For the text-containing cell, return its midpoint in (x, y) coordinate format. 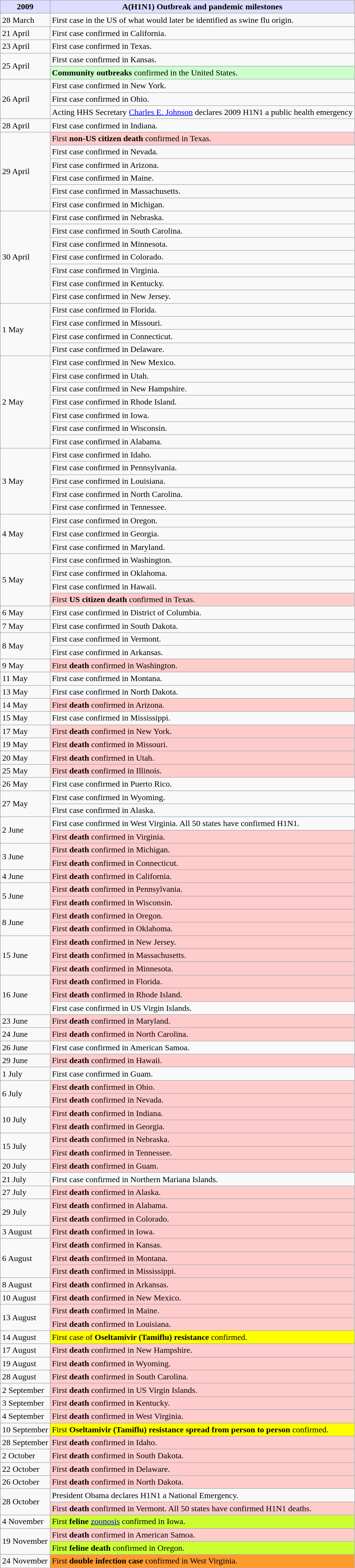
First death confirmed in Ohio. (202, 1087)
First death confirmed in American Samoa. (202, 1535)
First case confirmed in Arizona. (202, 165)
First death confirmed in Hawaii. (202, 1061)
First case confirmed in Utah. (202, 375)
First death confirmed in Connecticut. (202, 863)
10 July (25, 1120)
First case confirmed in Alaska. (202, 810)
First death confirmed in California. (202, 876)
First case confirmed in Delaware. (202, 349)
First case confirmed in American Samoa. (202, 1048)
26 May (25, 784)
1 May (25, 329)
First case confirmed in Maryland. (202, 547)
3 August (25, 1232)
19 November (25, 1541)
2 May (25, 402)
4 November (25, 1522)
First case confirmed in Vermont. (202, 639)
First case confirmed in Arkansas. (202, 652)
10 September (25, 1430)
First case confirmed in Florida. (202, 310)
2 June (25, 830)
22 October (25, 1469)
First case confirmed in Washington. (202, 560)
First death confirmed in North Carolina. (202, 1034)
First death confirmed in Idaho. (202, 1443)
First case confirmed in Idaho. (202, 455)
First case confirmed in Missouri. (202, 323)
6 May (25, 613)
First non-US citizen death confirmed in Texas. (202, 138)
First death confirmed in Maine. (202, 1311)
First case confirmed in Georgia. (202, 534)
28 April (25, 125)
Acting HHS Secretary Charles E. Johnson declares 2009 H1N1 a public health emergency (202, 112)
First death confirmed in Washington. (202, 665)
First death confirmed in South Dakota. (202, 1456)
27 May (25, 804)
First case confirmed in Virginia. (202, 270)
First death confirmed in Alaska. (202, 1192)
First case confirmed in North Dakota. (202, 692)
First case confirmed in Connecticut. (202, 336)
26 April (25, 99)
3 June (25, 856)
First case confirmed in Puerto Rico. (202, 784)
First case confirmed in West Virginia. All 50 states have confirmed H1N1. (202, 824)
First case confirmed in Massachusetts. (202, 191)
28 October (25, 1502)
7 May (25, 626)
A(H1N1) Outbreak and pandemic milestones (202, 7)
15 May (25, 718)
First case confirmed in Alabama. (202, 442)
First death confirmed in Vermont. All 50 states have confirmed H1N1 deaths. (202, 1508)
First double infection case confirmed in West Virginia. (202, 1561)
First death confirmed in Kentucky. (202, 1403)
First case confirmed in Colorado. (202, 257)
First death confirmed in Rhode Island. (202, 995)
3 September (25, 1403)
3 May (25, 481)
First case confirmed in Guam. (202, 1074)
First death confirmed in Mississippi. (202, 1271)
First case confirmed in Texas. (202, 46)
14 August (25, 1337)
First case confirmed in New Hampshire. (202, 389)
First death confirmed in Minnesota. (202, 968)
First death confirmed in Oregon. (202, 916)
Community outbreaks confirmed in the United States. (202, 73)
First case confirmed in US Virgin Islands. (202, 1008)
First death confirmed in South Carolina. (202, 1377)
30 April (25, 257)
First case of Oseltamivir (Tamiflu) resistance confirmed. (202, 1337)
16 June (25, 995)
First death confirmed in Guam. (202, 1166)
First death confirmed in Illinois. (202, 771)
First death confirmed in Missouri. (202, 744)
First case confirmed in Hawaii. (202, 587)
First death confirmed in New Jersey. (202, 942)
2 September (25, 1390)
First case confirmed in Kentucky. (202, 283)
First feline zoonosis confirmed in Iowa. (202, 1522)
First death confirmed in Colorado. (202, 1218)
First death confirmed in Oklahoma. (202, 929)
23 June (25, 1021)
9 May (25, 665)
First case confirmed in Ohio. (202, 99)
First case confirmed in District of Columbia. (202, 613)
First case confirmed in Mississippi. (202, 718)
19 August (25, 1363)
President Obama declares H1N1 a National Emergency. (202, 1495)
First death confirmed in Maryland. (202, 1021)
17 May (25, 731)
4 May (25, 534)
First case confirmed in Minnesota. (202, 244)
24 June (25, 1034)
8 August (25, 1285)
First death confirmed in Florida. (202, 981)
First death confirmed in Nebraska. (202, 1140)
28 August (25, 1377)
First case confirmed in North Carolina. (202, 494)
First death confirmed in Nevada. (202, 1100)
19 May (25, 744)
First death confirmed in Alabama. (202, 1205)
First death confirmed in New Hampshire. (202, 1350)
29 June (25, 1061)
17 August (25, 1350)
8 June (25, 922)
29 July (25, 1212)
21 April (25, 33)
11 May (25, 679)
First case confirmed in New Mexico. (202, 362)
25 April (25, 66)
First death confirmed in New York. (202, 731)
First case confirmed in Northern Mariana Islands. (202, 1179)
First case confirmed in Maine. (202, 178)
First death confirmed in Michigan. (202, 850)
20 May (25, 758)
5 May (25, 580)
First case confirmed in Kansas. (202, 60)
First case confirmed in Michigan. (202, 205)
First case confirmed in New York. (202, 86)
First death confirmed in Delaware. (202, 1469)
First case confirmed in Wyoming. (202, 797)
13 May (25, 692)
15 July (25, 1146)
First Oseltamivir (Tamiflu) resistance spread from person to person confirmed. (202, 1430)
First case confirmed in Iowa. (202, 415)
1 July (25, 1074)
6 July (25, 1094)
First death confirmed in Louisiana. (202, 1324)
First case confirmed in Tennessee. (202, 507)
First case confirmed in Indiana. (202, 125)
First case confirmed in Wisconsin. (202, 428)
First case confirmed in Nebraska. (202, 218)
First death confirmed in US Virgin Islands. (202, 1390)
26 June (25, 1048)
26 October (25, 1482)
First case confirmed in New Jersey. (202, 297)
28 September (25, 1443)
20 July (25, 1166)
First death confirmed in Montana. (202, 1258)
First death confirmed in Indiana. (202, 1113)
First death confirmed in New Mexico. (202, 1298)
24 November (25, 1561)
29 April (25, 171)
First case confirmed in Nevada. (202, 152)
First case confirmed in Pennsylvania. (202, 468)
28 March (25, 20)
27 July (25, 1192)
First death confirmed in Georgia. (202, 1126)
First death confirmed in North Dakota. (202, 1482)
First case confirmed in Oregon. (202, 520)
First case confirmed in Rhode Island. (202, 402)
First death confirmed in Kansas. (202, 1245)
First case confirmed in Oklahoma. (202, 573)
First death confirmed in Utah. (202, 758)
23 April (25, 46)
First US citizen death confirmed in Texas. (202, 600)
First case confirmed in South Carolina. (202, 231)
First death confirmed in Pennsylvania. (202, 889)
First death confirmed in Arizona. (202, 705)
First case confirmed in South Dakota. (202, 626)
8 May (25, 646)
2009 (25, 7)
First case confirmed in Montana. (202, 679)
10 August (25, 1298)
First death confirmed in Iowa. (202, 1232)
15 June (25, 955)
14 May (25, 705)
First death confirmed in Arkansas. (202, 1285)
First case confirmed in California. (202, 33)
First death confirmed in Tennessee. (202, 1153)
First case confirmed in Louisiana. (202, 481)
25 May (25, 771)
21 July (25, 1179)
4 June (25, 876)
5 June (25, 896)
First case in the US of what would later be identified as swine flu origin. (202, 20)
6 August (25, 1258)
First death confirmed in Massachusetts. (202, 955)
First death confirmed in Virginia. (202, 837)
First death confirmed in Wyoming. (202, 1363)
4 September (25, 1416)
13 August (25, 1317)
First feline death confirmed in Oregon. (202, 1548)
2 October (25, 1456)
First death confirmed in West Virginia. (202, 1416)
First death confirmed in Wisconsin. (202, 903)
